Provide the (X, Y) coordinate of the cell's center where the given text is located.  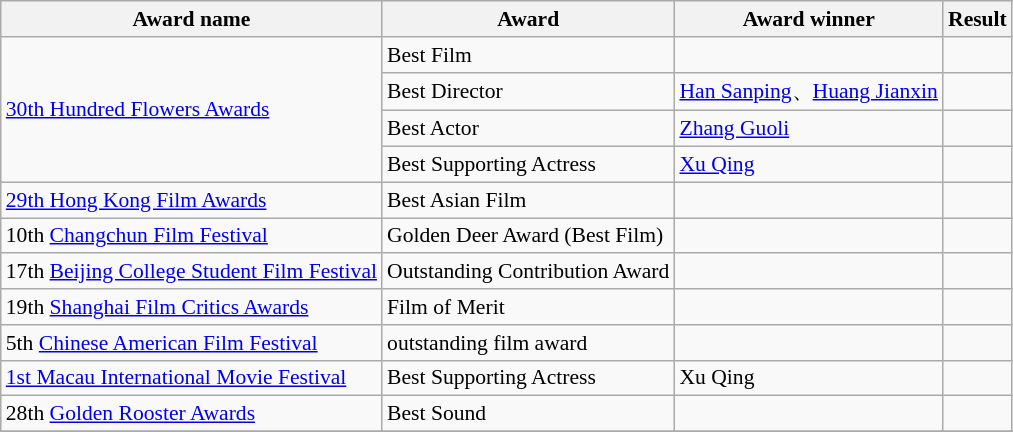
Award name (192, 19)
5th Chinese American Film Festival (192, 343)
Outstanding Contribution Award (528, 272)
30th Hundred Flowers Awards (192, 110)
Golden Deer Award (Best Film) (528, 236)
1st Macau International Movie Festival (192, 378)
10th Changchun Film Festival (192, 236)
outstanding film award (528, 343)
Film of Merit (528, 307)
Best Sound (528, 414)
Han Sanping、Huang Jianxin (808, 92)
19th Shanghai Film Critics Awards (192, 307)
Zhang Guoli (808, 129)
Best Actor (528, 129)
28th Golden Rooster Awards (192, 414)
29th Hong Kong Film Awards (192, 200)
Result (978, 19)
Best Director (528, 92)
Best Asian Film (528, 200)
Award (528, 19)
Best Film (528, 55)
17th Beijing College Student Film Festival (192, 272)
Award winner (808, 19)
